Extract the (x, y) coordinate from the center of the cell holding the provided text.  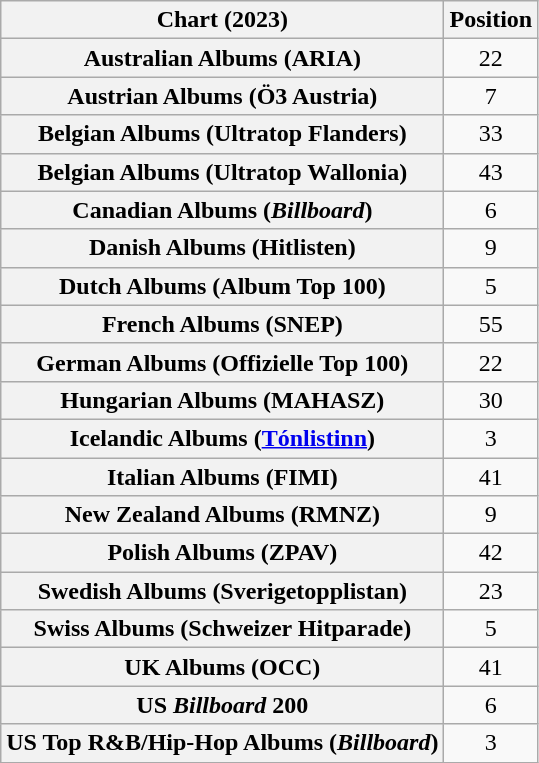
Position (491, 20)
23 (491, 591)
Belgian Albums (Ultratop Flanders) (222, 134)
7 (491, 96)
French Albums (SNEP) (222, 324)
33 (491, 134)
Australian Albums (ARIA) (222, 58)
Italian Albums (FIMI) (222, 477)
55 (491, 324)
Belgian Albums (Ultratop Wallonia) (222, 172)
Canadian Albums (Billboard) (222, 210)
Austrian Albums (Ö3 Austria) (222, 96)
Chart (2023) (222, 20)
30 (491, 400)
Polish Albums (ZPAV) (222, 553)
US Top R&B/Hip-Hop Albums (Billboard) (222, 743)
42 (491, 553)
43 (491, 172)
Hungarian Albums (MAHASZ) (222, 400)
German Albums (Offizielle Top 100) (222, 362)
Swedish Albums (Sverigetopplistan) (222, 591)
New Zealand Albums (RMNZ) (222, 515)
Dutch Albums (Album Top 100) (222, 286)
Icelandic Albums (Tónlistinn) (222, 438)
UK Albums (OCC) (222, 667)
US Billboard 200 (222, 705)
Danish Albums (Hitlisten) (222, 248)
Swiss Albums (Schweizer Hitparade) (222, 629)
